Capture the cell that displays the provided text and extract its (X, Y) central coordinate. 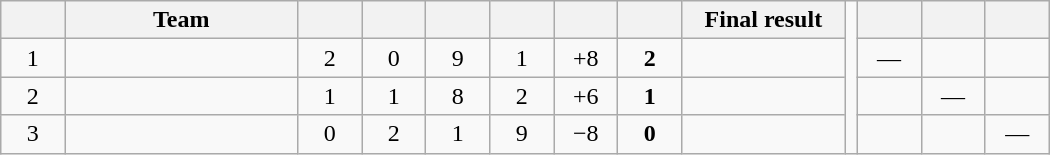
8 (458, 96)
3 (33, 134)
Final result (764, 20)
−8 (586, 134)
+6 (586, 96)
Team (182, 20)
+8 (586, 58)
